Return the (X, Y) coordinate for the center point of the cell that contains the specified text.  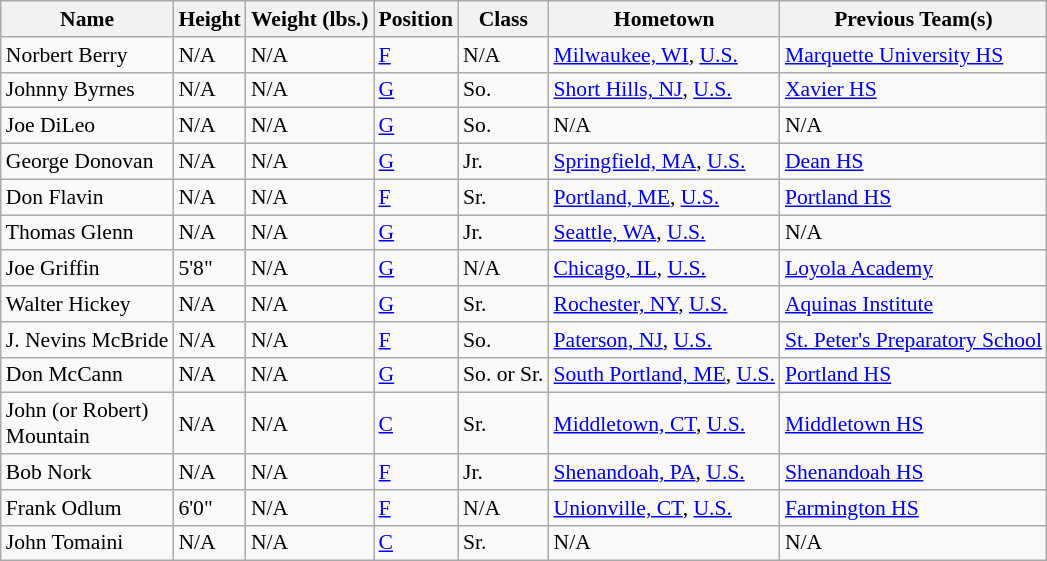
Middletown HS (914, 424)
Seattle, WA, U.S. (664, 233)
5'8" (209, 269)
Johnny Byrnes (88, 90)
John (or Robert)Mountain (88, 424)
Shenandoah, PA, U.S. (664, 472)
So. or Sr. (503, 375)
Farmington HS (914, 508)
Joe DiLeo (88, 126)
Class (503, 19)
Don Flavin (88, 197)
Thomas Glenn (88, 233)
Loyola Academy (914, 269)
Milwaukee, WI, U.S. (664, 55)
St. Peter's Preparatory School (914, 340)
Paterson, NJ, U.S. (664, 340)
Norbert Berry (88, 55)
Walter Hickey (88, 304)
Shenandoah HS (914, 472)
George Donovan (88, 162)
Short Hills, NJ, U.S. (664, 90)
Chicago, IL, U.S. (664, 269)
Position (416, 19)
6'0" (209, 508)
Portland, ME, U.S. (664, 197)
South Portland, ME, U.S. (664, 375)
Height (209, 19)
Marquette University HS (914, 55)
Springfield, MA, U.S. (664, 162)
Previous Team(s) (914, 19)
Hometown (664, 19)
Xavier HS (914, 90)
Bob Nork (88, 472)
J. Nevins McBride (88, 340)
Joe Griffin (88, 269)
Unionville, CT, U.S. (664, 508)
John Tomaini (88, 543)
Don McCann (88, 375)
Weight (lbs.) (310, 19)
Aquinas Institute (914, 304)
Dean HS (914, 162)
Middletown, CT, U.S. (664, 424)
Frank Odlum (88, 508)
Name (88, 19)
Rochester, NY, U.S. (664, 304)
